Return the [X, Y] coordinate for the center point of the cell that contains the specified text.  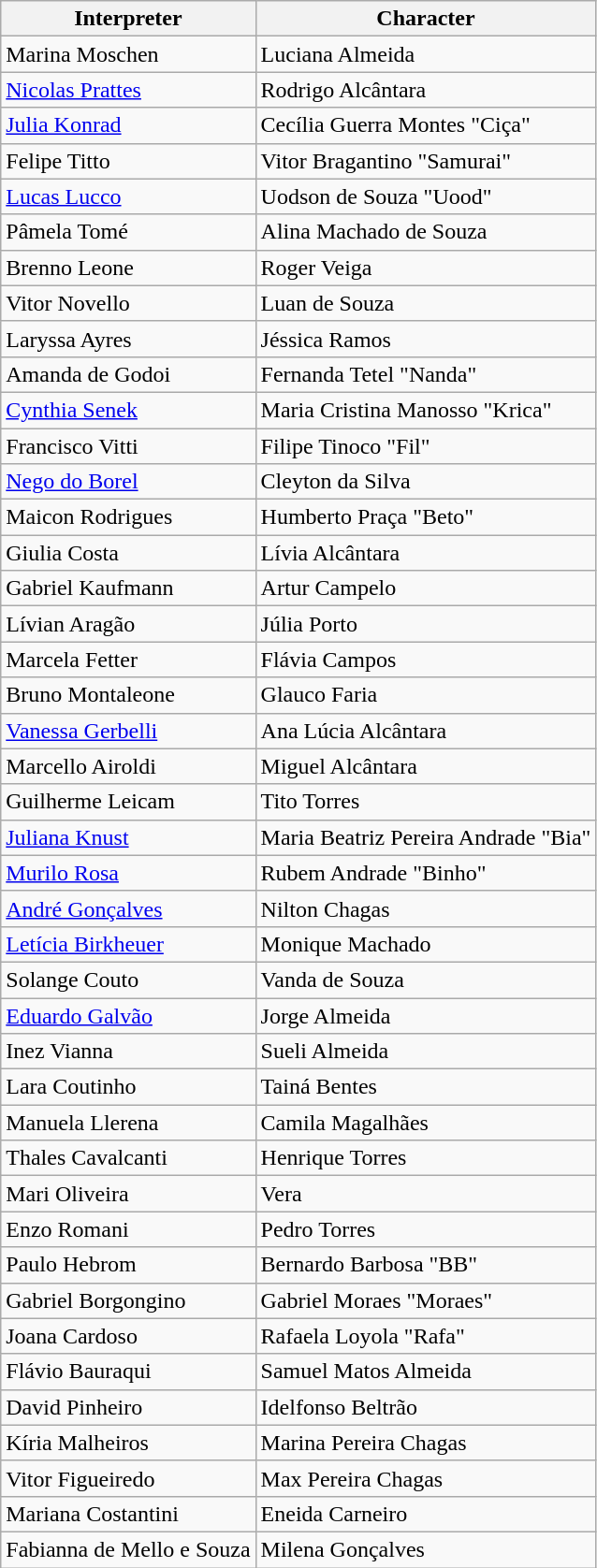
Kíria Malheiros [128, 1443]
Samuel Matos Almeida [426, 1372]
Uodson de Souza "Uood" [426, 196]
Júlia Porto [426, 624]
Vitor Novello [128, 303]
Tainá Bentes [426, 1087]
Amanda de Godoi [128, 374]
Luan de Souza [426, 303]
Juliana Knust [128, 837]
Jorge Almeida [426, 1015]
Alina Machado de Souza [426, 232]
Gabriel Moraes "Moraes" [426, 1300]
Monique Machado [426, 944]
Jéssica Ramos [426, 339]
Vanda de Souza [426, 980]
Marcello Airoldi [128, 766]
Vera [426, 1194]
Tito Torres [426, 802]
Character [426, 19]
Manuela Llerena [128, 1123]
Felipe Titto [128, 161]
Pedro Torres [426, 1229]
Miguel Alcântara [426, 766]
Bernardo Barbosa "BB" [426, 1265]
Artur Campelo [426, 588]
Bruno Montaleone [128, 695]
Max Pereira Chagas [426, 1478]
Laryssa Ayres [128, 339]
Solange Couto [128, 980]
Paulo Hebrom [128, 1265]
Rubem Andrade "Binho" [426, 873]
Milena Gonçalves [426, 1549]
Mariana Costantini [128, 1514]
Inez Vianna [128, 1052]
Interpreter [128, 19]
Mari Oliveira [128, 1194]
Fabianna de Mello e Souza [128, 1549]
Maicon Rodrigues [128, 517]
Joana Cardoso [128, 1336]
Rafaela Loyola "Rafa" [426, 1336]
Cynthia Senek [128, 410]
Lívia Alcântara [426, 553]
Idelfonso Beltrão [426, 1407]
André Gonçalves [128, 908]
Flávio Bauraqui [128, 1372]
Francisco Vitti [128, 446]
Flávia Campos [426, 660]
Filipe Tinoco "Fil" [426, 446]
Rodrigo Alcântara [426, 90]
Marina Moschen [128, 54]
Lívian Aragão [128, 624]
Ana Lúcia Alcântara [426, 731]
Cleyton da Silva [426, 482]
Eneida Carneiro [426, 1514]
Marina Pereira Chagas [426, 1443]
Nilton Chagas [426, 908]
David Pinheiro [128, 1407]
Vitor Figueiredo [128, 1478]
Eduardo Galvão [128, 1015]
Vanessa Gerbelli [128, 731]
Enzo Romani [128, 1229]
Gabriel Borgongino [128, 1300]
Glauco Faria [426, 695]
Gabriel Kaufmann [128, 588]
Camila Magalhães [426, 1123]
Vitor Bragantino "Samurai" [426, 161]
Thales Cavalcanti [128, 1158]
Sueli Almeida [426, 1052]
Luciana Almeida [426, 54]
Brenno Leone [128, 268]
Roger Veiga [426, 268]
Henrique Torres [426, 1158]
Maria Beatriz Pereira Andrade "Bia" [426, 837]
Cecília Guerra Montes "Ciça" [426, 125]
Lara Coutinho [128, 1087]
Humberto Praça "Beto" [426, 517]
Guilherme Leicam [128, 802]
Lucas Lucco [128, 196]
Pâmela Tomé [128, 232]
Fernanda Tetel "Nanda" [426, 374]
Giulia Costa [128, 553]
Murilo Rosa [128, 873]
Nego do Borel [128, 482]
Julia Konrad [128, 125]
Maria Cristina Manosso "Krica" [426, 410]
Letícia Birkheuer [128, 944]
Nicolas Prattes [128, 90]
Marcela Fetter [128, 660]
